From the cell containing the given text, extract its center point as (X, Y) coordinate. 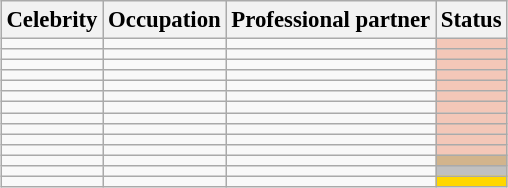
Celebrity (52, 20)
Professional partner (331, 20)
Occupation (164, 20)
Status (472, 20)
